Pinpoint the cell where the given text exists, returning its (x, y) midpoint coordinate. 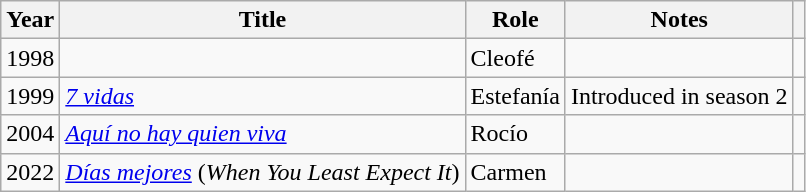
Title (262, 20)
1998 (30, 58)
Estefanía (515, 96)
Year (30, 20)
Introduced in season 2 (679, 96)
Aquí no hay quien viva (262, 134)
7 vidas (262, 96)
Carmen (515, 172)
Rocío (515, 134)
2022 (30, 172)
1999 (30, 96)
Días mejores (When You Least Expect It) (262, 172)
Role (515, 20)
2004 (30, 134)
Cleofé (515, 58)
Notes (679, 20)
